Identify which cell holds the provided text, then report its [X, Y] central coordinate. 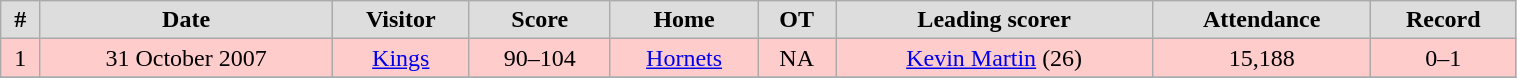
NA [797, 58]
Kevin Martin (26) [994, 58]
Leading scorer [994, 20]
# [20, 20]
90–104 [540, 58]
1 [20, 58]
Record [1444, 20]
Kings [400, 58]
Visitor [400, 20]
Date [186, 20]
31 October 2007 [186, 58]
0–1 [1444, 58]
Home [684, 20]
15,188 [1262, 58]
Attendance [1262, 20]
Score [540, 20]
OT [797, 20]
Hornets [684, 58]
